Determine the (X, Y) coordinate at the center of the cell enclosing the given text.  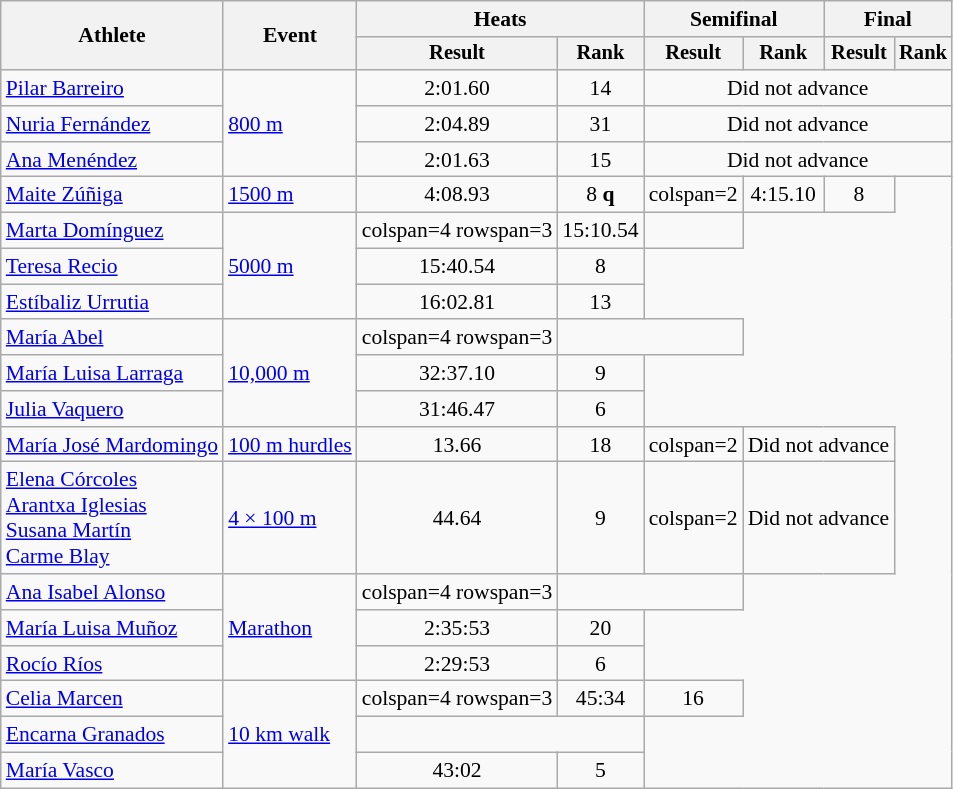
María Abel (112, 338)
2:04.89 (458, 124)
Elena CórcolesArantxa IglesiasSusana MartínCarme Blay (112, 518)
800 m (290, 124)
Ana Menéndez (112, 160)
8 q (600, 195)
María Luisa Larraga (112, 373)
15 (600, 160)
16 (694, 699)
16:02.81 (458, 302)
13 (600, 302)
5 (600, 771)
13.66 (458, 445)
Nuria Fernández (112, 124)
Semifinal (734, 19)
María José Mardomingo (112, 445)
Final (888, 19)
4 × 100 m (290, 518)
14 (600, 88)
10,000 m (290, 374)
31:46.47 (458, 409)
María Vasco (112, 771)
18 (600, 445)
María Luisa Muñoz (112, 628)
10 km walk (290, 734)
Event (290, 36)
15:10.54 (600, 231)
Encarna Granados (112, 735)
Heats (500, 19)
Teresa Recio (112, 267)
2:01.60 (458, 88)
31 (600, 124)
4:15.10 (784, 195)
2:35:53 (458, 628)
Athlete (112, 36)
1500 m (290, 195)
Celia Marcen (112, 699)
43:02 (458, 771)
44.64 (458, 518)
2:29:53 (458, 664)
Estíbaliz Urrutia (112, 302)
Ana Isabel Alonso (112, 592)
Julia Vaquero (112, 409)
20 (600, 628)
Rocío Ríos (112, 664)
4:08.93 (458, 195)
45:34 (600, 699)
5000 m (290, 266)
2:01.63 (458, 160)
15:40.54 (458, 267)
Marathon (290, 628)
Pilar Barreiro (112, 88)
Maite Zúñiga (112, 195)
Marta Domínguez (112, 231)
100 m hurdles (290, 445)
32:37.10 (458, 373)
